Scan for the cell matching the given text and deliver its (X, Y) coordinate at center. 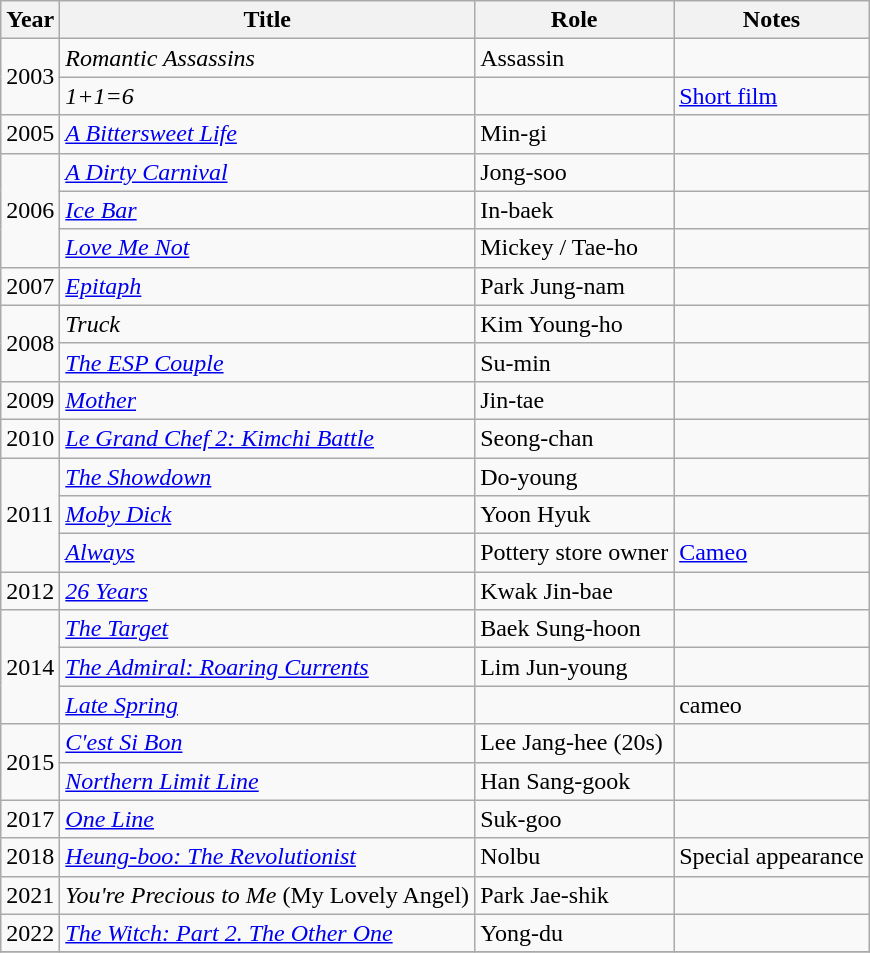
Role (574, 20)
Cameo (772, 553)
One Line (268, 819)
2022 (30, 933)
The Admiral: Roaring Currents (268, 667)
Northern Limit Line (268, 781)
Always (268, 553)
Lee Jang-hee (20s) (574, 743)
cameo (772, 705)
You're Precious to Me (My Lovely Angel) (268, 895)
Short film (772, 96)
2008 (30, 343)
2009 (30, 400)
Pottery store owner (574, 553)
2007 (30, 286)
Kwak Jin-bae (574, 591)
2003 (30, 77)
Le Grand Chef 2: Kimchi Battle (268, 438)
C'est Si Bon (268, 743)
2017 (30, 819)
2010 (30, 438)
The ESP Couple (268, 362)
Park Jae-shik (574, 895)
2005 (30, 134)
Jin-tae (574, 400)
2006 (30, 210)
Love Me Not (268, 248)
Do-young (574, 477)
2018 (30, 857)
The Witch: Part 2. The Other One (268, 933)
2012 (30, 591)
In-baek (574, 210)
Yong-du (574, 933)
26 Years (268, 591)
Heung-boo: The Revolutionist (268, 857)
Jong-soo (574, 172)
Yoon Hyuk (574, 515)
The Target (268, 629)
Suk-goo (574, 819)
Kim Young-ho (574, 324)
Moby Dick (268, 515)
Late Spring (268, 705)
Seong-chan (574, 438)
A Bittersweet Life (268, 134)
Epitaph (268, 286)
Ice Bar (268, 210)
Lim Jun-young (574, 667)
Min-gi (574, 134)
Baek Sung-hoon (574, 629)
Mickey / Tae-ho (574, 248)
Han Sang-gook (574, 781)
2011 (30, 515)
A Dirty Carnival (268, 172)
Special appearance (772, 857)
Truck (268, 324)
Assassin (574, 58)
Notes (772, 20)
2014 (30, 667)
Nolbu (574, 857)
Romantic Assassins (268, 58)
Year (30, 20)
2015 (30, 762)
The Showdown (268, 477)
Title (268, 20)
Park Jung-nam (574, 286)
Mother (268, 400)
1+1=6 (268, 96)
2021 (30, 895)
Su-min (574, 362)
